Detect which cell encompasses the target text, then output its [X, Y] center coordinate. 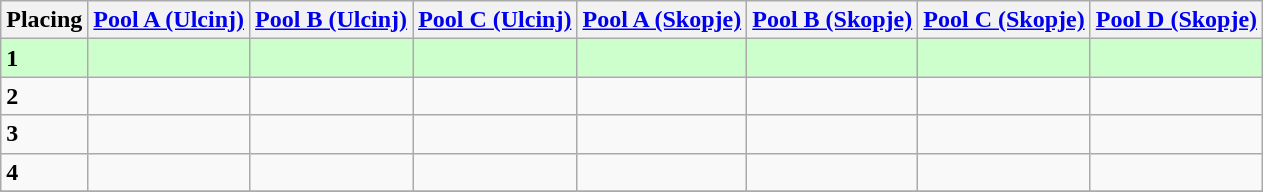
3 [44, 134]
Pool B (Skopje) [832, 20]
Pool D (Skopje) [1176, 20]
2 [44, 96]
Pool A (Ulcinj) [169, 20]
Pool C (Ulcinj) [495, 20]
Placing [44, 20]
1 [44, 58]
Pool A (Skopje) [662, 20]
Pool B (Ulcinj) [332, 20]
4 [44, 172]
Pool C (Skopje) [1004, 20]
